Output the (x, y) coordinate of the center of the cell containing the given text.  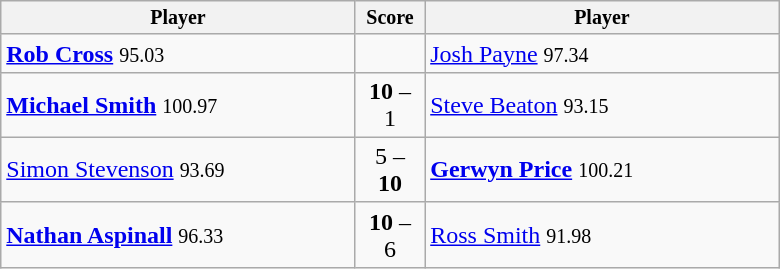
Score (390, 18)
Steve Beaton 93.15 (602, 104)
Josh Payne 97.34 (602, 53)
Nathan Aspinall 96.33 (178, 234)
10 – 1 (390, 104)
10 – 6 (390, 234)
Simon Stevenson 93.69 (178, 170)
Ross Smith 91.98 (602, 234)
Rob Cross 95.03 (178, 53)
Michael Smith 100.97 (178, 104)
Gerwyn Price 100.21 (602, 170)
5 – 10 (390, 170)
